Find where the given text appears and provide that cell's center as [X, Y] coordinate. 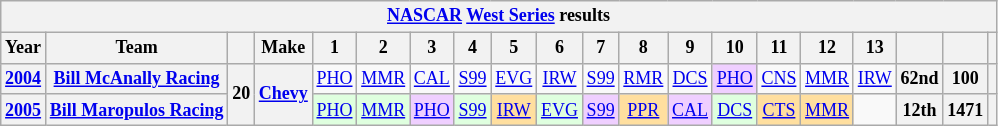
NASCAR West Series results [498, 16]
5 [514, 48]
13 [874, 48]
2005 [24, 110]
1 [334, 48]
20 [242, 94]
1471 [966, 110]
12 [828, 48]
CTS [779, 110]
3 [432, 48]
100 [966, 78]
Bill Maropulos Racing [136, 110]
Make [283, 48]
Year [24, 48]
8 [644, 48]
Chevy [283, 94]
6 [560, 48]
PPR [644, 110]
4 [472, 48]
12th [920, 110]
RMR [644, 78]
2004 [24, 78]
10 [734, 48]
62nd [920, 78]
2 [384, 48]
Bill McAnally Racing [136, 78]
11 [779, 48]
7 [600, 48]
Team [136, 48]
CNS [779, 78]
9 [690, 48]
